Detect which cell encompasses the target text, then output its (X, Y) center coordinate. 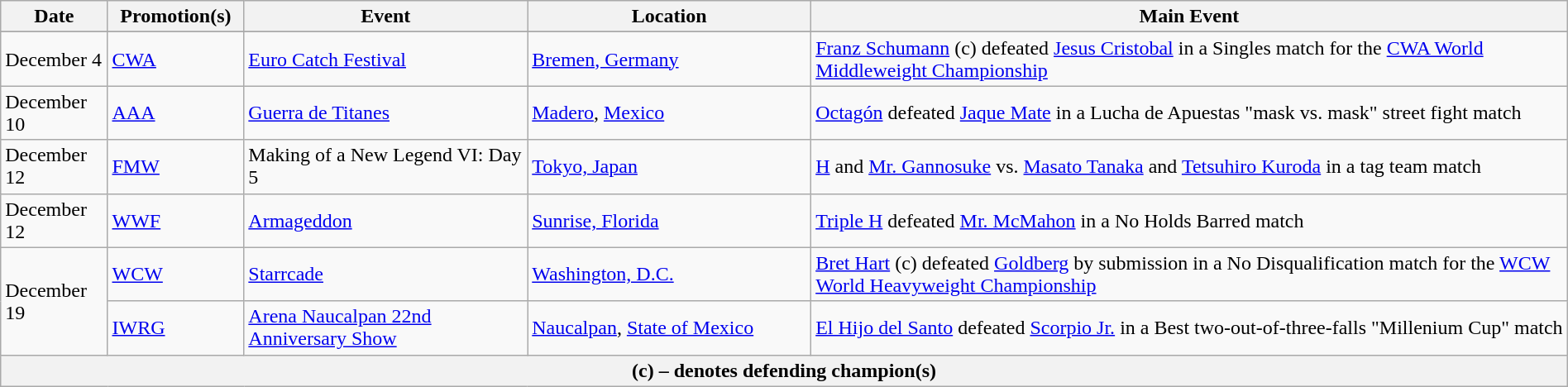
Armageddon (385, 220)
FMW (175, 167)
Euro Catch Festival (385, 60)
CWA (175, 60)
December 19 (55, 301)
Promotion(s) (175, 17)
Tokyo, Japan (670, 167)
WWF (175, 220)
Franz Schumann (c) defeated Jesus Cristobal in a Singles match for the CWA World Middleweight Championship (1189, 60)
Main Event (1189, 17)
Arena Naucalpan 22nd Anniversary Show (385, 327)
Naucalpan, State of Mexico (670, 327)
Madero, Mexico (670, 112)
El Hijo del Santo defeated Scorpio Jr. in a Best two-out-of-three-falls "Millenium Cup" match (1189, 327)
Guerra de Titanes (385, 112)
WCW (175, 275)
Bremen, Germany (670, 60)
H and Mr. Gannosuke vs. Masato Tanaka and Tetsuhiro Kuroda in a tag team match (1189, 167)
Event (385, 17)
Making of a New Legend VI: Day 5 (385, 167)
December 10 (55, 112)
Location (670, 17)
Starrcade (385, 275)
Date (55, 17)
December 4 (55, 60)
Octagón defeated Jaque Mate in a Lucha de Apuestas "mask vs. mask" street fight match (1189, 112)
(c) – denotes defending champion(s) (784, 370)
Washington, D.C. (670, 275)
Bret Hart (c) defeated Goldberg by submission in a No Disqualification match for the WCW World Heavyweight Championship (1189, 275)
Triple H defeated Mr. McMahon in a No Holds Barred match (1189, 220)
IWRG (175, 327)
Sunrise, Florida (670, 220)
AAA (175, 112)
